Return [x, y] of the center of cell containing provided text 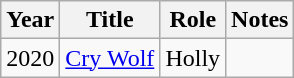
Year [30, 20]
2020 [30, 58]
Cry Wolf [110, 58]
Holly [193, 58]
Role [193, 20]
Notes [260, 20]
Title [110, 20]
